Return (X, Y) of the center of cell containing provided text 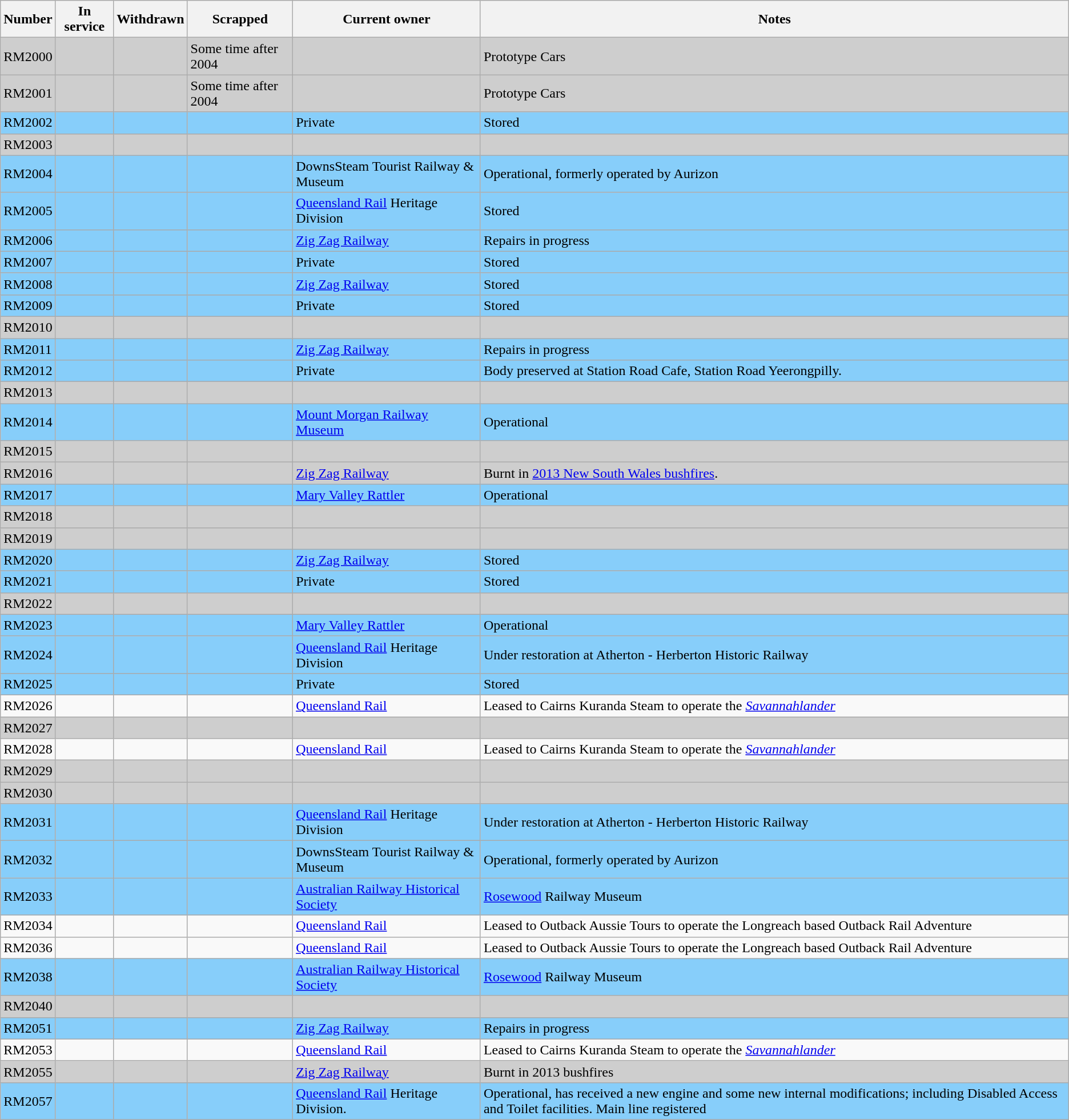
RM2021 (28, 582)
RM2006 (28, 240)
Operational, has received a new engine and some new internal modifications; including Disabled Access and Toilet facilities. Main line registered (774, 1101)
RM2002 (28, 123)
Burnt in 2013 New South Wales bushfires. (774, 473)
RM2009 (28, 305)
RM2025 (28, 684)
RM2020 (28, 560)
Number (28, 19)
RM2036 (28, 948)
RM2023 (28, 625)
RM2010 (28, 327)
RM2034 (28, 926)
Burnt in 2013 bushfires (774, 1071)
RM2008 (28, 284)
RM2026 (28, 706)
RM2018 (28, 517)
RM2027 (28, 728)
RM2014 (28, 422)
RM2051 (28, 1028)
RM2019 (28, 538)
RM2005 (28, 211)
Scrapped (240, 19)
RM2022 (28, 603)
RM2015 (28, 452)
RM2013 (28, 393)
RM2003 (28, 144)
RM2040 (28, 1006)
RM2030 (28, 793)
Queensland Rail Heritage Division. (387, 1101)
RM2012 (28, 371)
Current owner (387, 19)
RM2028 (28, 750)
Notes (774, 19)
RM2033 (28, 896)
RM2016 (28, 473)
Withdrawn (151, 19)
RM2001 (28, 94)
RM2038 (28, 977)
RM2031 (28, 822)
RM2007 (28, 262)
RM2024 (28, 654)
RM2000 (28, 56)
RM2011 (28, 349)
Mount Morgan Railway Museum (387, 422)
Body preserved at Station Road Cafe, Station Road Yeerongpilly. (774, 371)
RM2032 (28, 860)
In service (85, 19)
RM2053 (28, 1050)
RM2057 (28, 1101)
RM2029 (28, 771)
RM2017 (28, 495)
RM2055 (28, 1071)
RM2004 (28, 174)
